Locate the cell with the specified text and output its [X, Y] center coordinate. 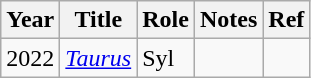
2022 [30, 58]
Ref [286, 20]
Year [30, 20]
Syl [166, 58]
Role [166, 20]
Title [98, 20]
Notes [228, 20]
Taurus [98, 58]
